Return [X, Y] of the center of cell containing provided text 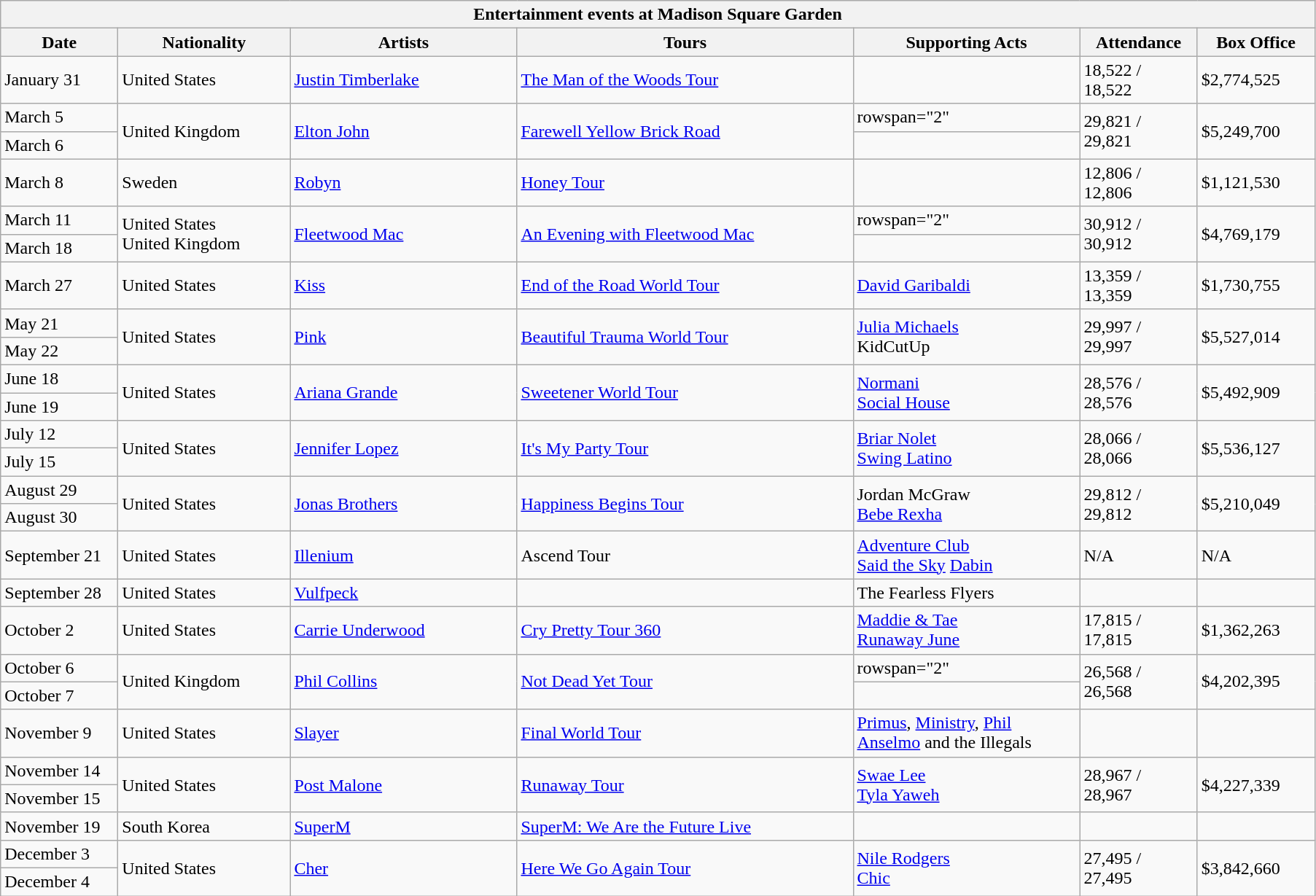
July 12 [60, 435]
$4,202,395 [1255, 682]
September 28 [60, 593]
Cher [404, 868]
$3,842,660 [1255, 868]
Artists [404, 42]
October 2 [60, 630]
Swae LeeTyla Yaweh [967, 784]
18,522 / 18,522 [1139, 80]
October 7 [60, 696]
September 21 [60, 556]
Ascend Tour [685, 556]
Primus, Ministry, Phil Anselmo and the Illegals [967, 733]
29,997 / 29,997 [1139, 337]
Post Malone [404, 784]
12,806 / 12,806 [1139, 182]
Jonas Brothers [404, 504]
29,812 / 29,812 [1139, 504]
26,568 / 26,568 [1139, 682]
November 9 [60, 733]
Cry Pretty Tour 360 [685, 630]
Julia MichaelsKidCutUp [967, 337]
Kiss [404, 286]
28,066 / 28,066 [1139, 448]
August 29 [60, 490]
Nationality [204, 42]
NormaniSocial House [967, 392]
$1,730,755 [1255, 286]
Entertainment events at Madison Square Garden [658, 15]
December 4 [60, 881]
Adventure ClubSaid the Sky Dabin [967, 556]
End of the Road World Tour [685, 286]
27,495 / 27,495 [1139, 868]
United StatesUnited Kingdom [204, 234]
$1,362,263 [1255, 630]
Here We Go Again Tour [685, 868]
Farewell Yellow Brick Road [685, 131]
David Garibaldi [967, 286]
An Evening with Fleetwood Mac [685, 234]
$5,492,909 [1255, 392]
Jennifer Lopez [404, 448]
13,359 / 13,359 [1139, 286]
March 5 [60, 117]
Attendance [1139, 42]
Jordan McGrawBebe Rexha [967, 504]
$5,249,700 [1255, 131]
29,821 / 29,821 [1139, 131]
December 3 [60, 854]
$5,536,127 [1255, 448]
28,576 / 28,576 [1139, 392]
Pink [404, 337]
October 6 [60, 668]
Supporting Acts [967, 42]
SuperM: We Are the Future Live [685, 826]
March 8 [60, 182]
$1,121,530 [1255, 182]
Beautiful Trauma World Tour [685, 337]
Final World Tour [685, 733]
$2,774,525 [1255, 80]
June 19 [60, 406]
Sweetener World Tour [685, 392]
Vulfpeck [404, 593]
The Man of the Woods Tour [685, 80]
Fleetwood Mac [404, 234]
30,912 / 30,912 [1139, 234]
May 21 [60, 323]
March 18 [60, 248]
Ariana Grande [404, 392]
$5,527,014 [1255, 337]
Maddie & TaeRunaway June [967, 630]
$5,210,049 [1255, 504]
November 15 [60, 798]
$4,227,339 [1255, 784]
Justin Timberlake [404, 80]
It's My Party Tour [685, 448]
17,815 / 17,815 [1139, 630]
November 14 [60, 771]
Elton John [404, 131]
Slayer [404, 733]
Not Dead Yet Tour [685, 682]
June 18 [60, 378]
28,967 / 28,967 [1139, 784]
Tours [685, 42]
$4,769,179 [1255, 234]
Robyn [404, 182]
Honey Tour [685, 182]
South Korea [204, 826]
March 11 [60, 220]
Briar NoletSwing Latino [967, 448]
Phil Collins [404, 682]
November 19 [60, 826]
Box Office [1255, 42]
Illenium [404, 556]
July 15 [60, 462]
Happiness Begins Tour [685, 504]
The Fearless Flyers [967, 593]
May 22 [60, 351]
August 30 [60, 518]
March 27 [60, 286]
Carrie Underwood [404, 630]
SuperM [404, 826]
March 6 [60, 145]
Sweden [204, 182]
January 31 [60, 80]
Nile RodgersChic [967, 868]
Runaway Tour [685, 784]
Date [60, 42]
